Capture the cell that displays the provided text and extract its (X, Y) central coordinate. 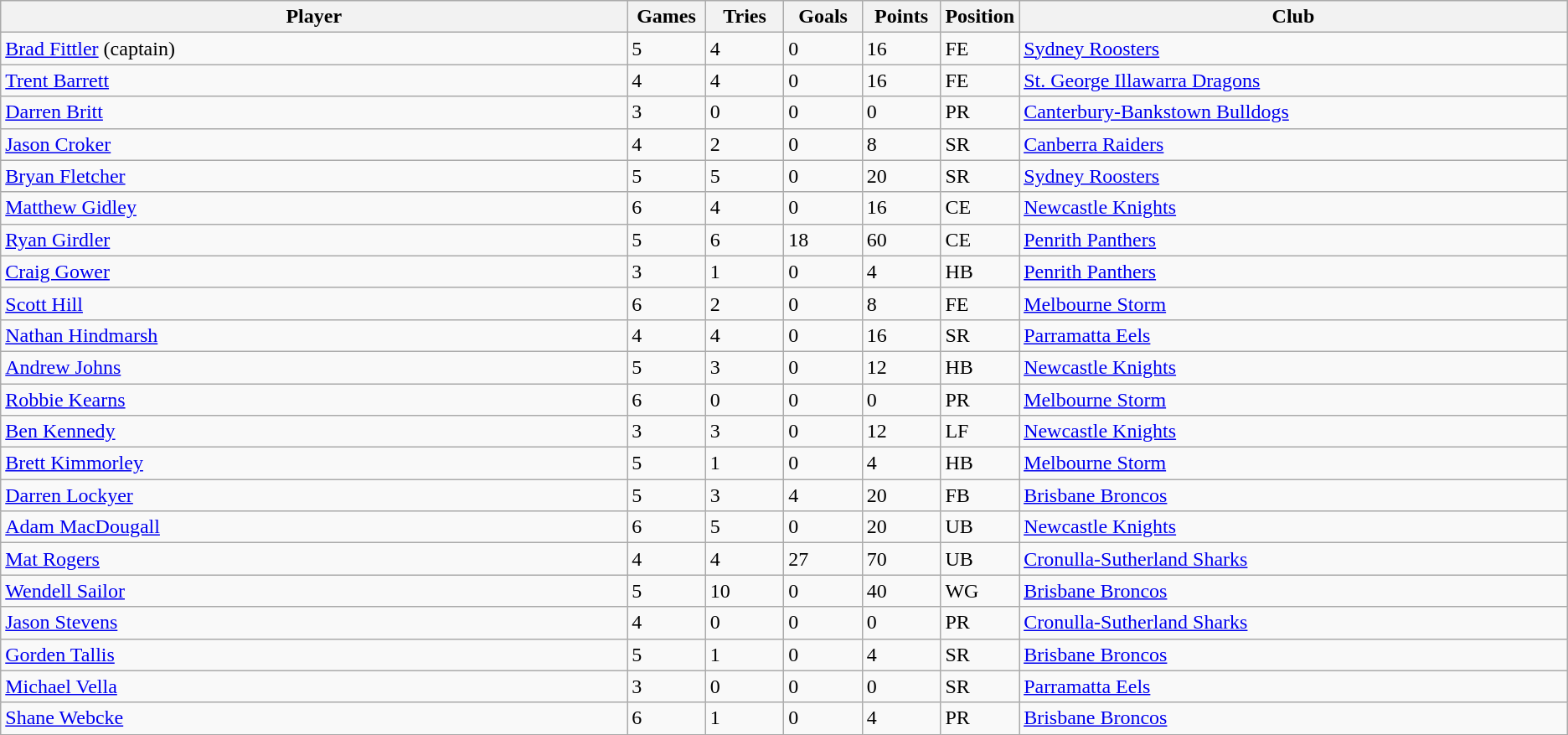
Robbie Kearns (314, 400)
St. George Illawarra Dragons (1293, 80)
Jason Croker (314, 144)
Canberra Raiders (1293, 144)
Mat Rogers (314, 559)
Shane Webcke (314, 718)
Goals (823, 17)
Wendell Sailor (314, 591)
Nathan Hindmarsh (314, 335)
Brad Fittler (captain) (314, 49)
Club (1293, 17)
LF (980, 432)
60 (901, 240)
Ryan Girdler (314, 240)
WG (980, 591)
Andrew Johns (314, 367)
Tries (745, 17)
Position (980, 17)
Trent Barrett (314, 80)
Bryan Fletcher (314, 176)
Scott Hill (314, 303)
Ben Kennedy (314, 432)
FB (980, 495)
Matthew Gidley (314, 208)
40 (901, 591)
Darren Britt (314, 112)
27 (823, 559)
70 (901, 559)
Player (314, 17)
Canterbury-Bankstown Bulldogs (1293, 112)
Adam MacDougall (314, 527)
Darren Lockyer (314, 495)
Points (901, 17)
Games (667, 17)
Michael Vella (314, 686)
Jason Stevens (314, 623)
Craig Gower (314, 272)
10 (745, 591)
Gorden Tallis (314, 655)
Brett Kimmorley (314, 463)
18 (823, 240)
